Scan for the cell matching the given text and deliver its [x, y] coordinate at center. 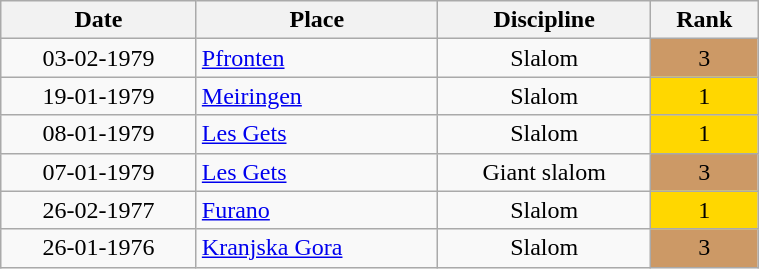
Date [99, 20]
Kranjska Gora [316, 248]
Furano [316, 210]
08-01-1979 [99, 134]
Rank [704, 20]
26-02-1977 [99, 210]
Discipline [544, 20]
Pfronten [316, 58]
Meiringen [316, 96]
Place [316, 20]
03-02-1979 [99, 58]
26-01-1976 [99, 248]
07-01-1979 [99, 172]
19-01-1979 [99, 96]
Giant slalom [544, 172]
